Capture the cell that displays the provided text and extract its [X, Y] central coordinate. 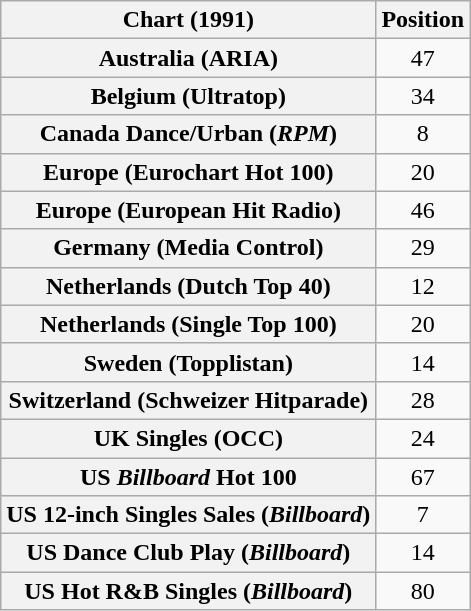
34 [423, 96]
46 [423, 210]
UK Singles (OCC) [188, 438]
28 [423, 400]
Belgium (Ultratop) [188, 96]
US Dance Club Play (Billboard) [188, 553]
US Billboard Hot 100 [188, 477]
Netherlands (Single Top 100) [188, 324]
7 [423, 515]
Europe (European Hit Radio) [188, 210]
US Hot R&B Singles (Billboard) [188, 591]
Position [423, 20]
80 [423, 591]
Australia (ARIA) [188, 58]
Sweden (Topplistan) [188, 362]
US 12-inch Singles Sales (Billboard) [188, 515]
29 [423, 248]
Netherlands (Dutch Top 40) [188, 286]
47 [423, 58]
24 [423, 438]
Europe (Eurochart Hot 100) [188, 172]
12 [423, 286]
Chart (1991) [188, 20]
Canada Dance/Urban (RPM) [188, 134]
8 [423, 134]
Switzerland (Schweizer Hitparade) [188, 400]
Germany (Media Control) [188, 248]
67 [423, 477]
